Locate the cell with the specified text and output its (X, Y) center coordinate. 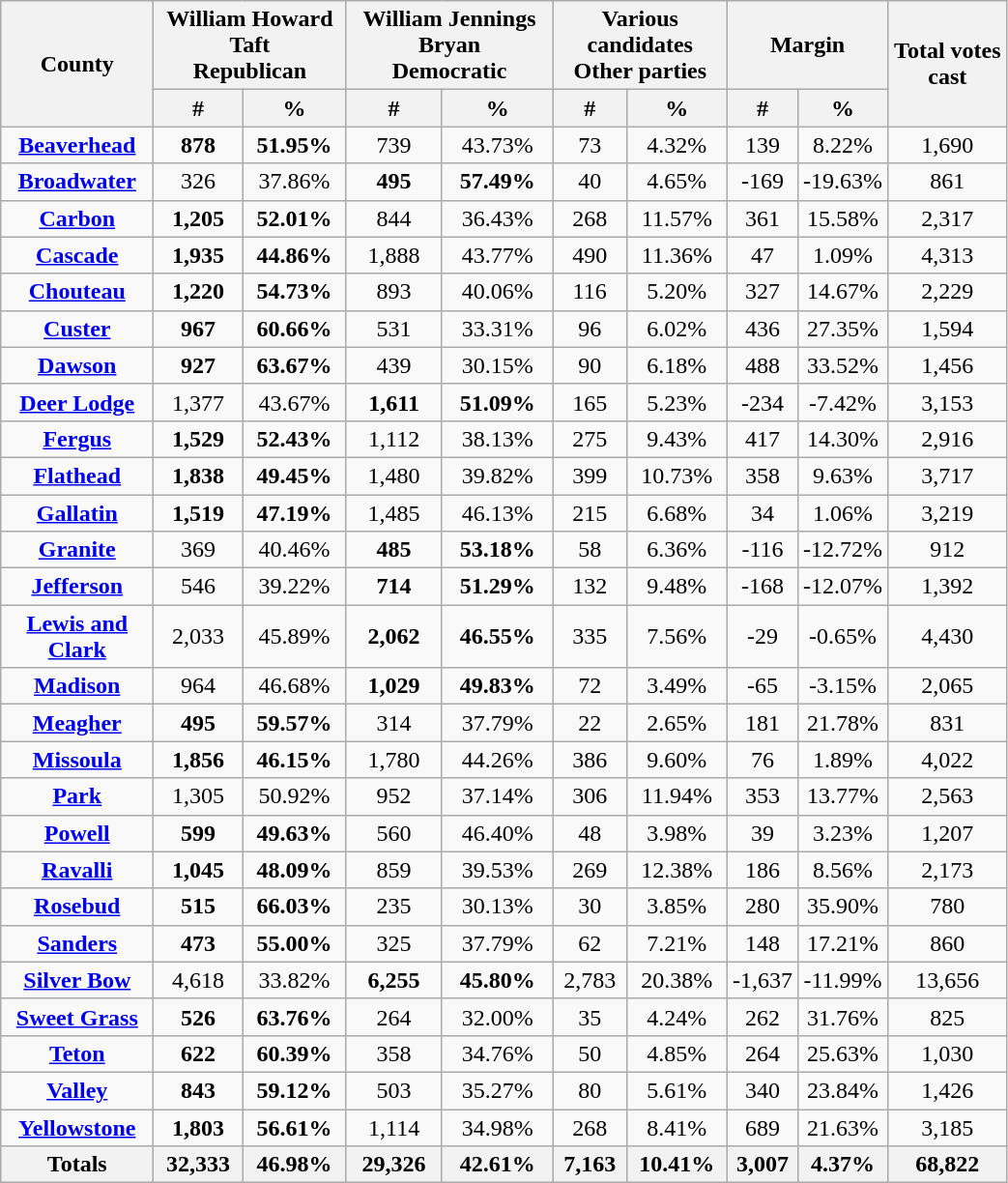
50.92% (294, 796)
39.22% (294, 587)
Valley (77, 1090)
43.77% (497, 255)
3,717 (947, 476)
531 (394, 329)
327 (762, 292)
4,313 (947, 255)
859 (394, 870)
1,690 (947, 145)
1,935 (198, 255)
325 (394, 943)
186 (762, 870)
6.36% (677, 550)
215 (590, 513)
843 (198, 1090)
3,185 (947, 1128)
269 (590, 870)
4,618 (198, 980)
7.21% (677, 943)
2,062 (394, 636)
165 (590, 402)
1,029 (394, 686)
1,529 (198, 439)
45.80% (497, 980)
4,022 (947, 760)
1,480 (394, 476)
Cascade (77, 255)
33.52% (843, 365)
893 (394, 292)
275 (590, 439)
32,333 (198, 1165)
1,030 (947, 1053)
1,426 (947, 1090)
5.20% (677, 292)
60.66% (294, 329)
46.13% (497, 513)
-29 (762, 636)
-3.15% (843, 686)
38.13% (497, 439)
13.77% (843, 796)
37.86% (294, 182)
689 (762, 1128)
33.31% (497, 329)
48 (590, 833)
181 (762, 723)
36.43% (497, 218)
48.09% (294, 870)
1,888 (394, 255)
4.32% (677, 145)
34.76% (497, 1053)
825 (947, 1017)
47 (762, 255)
386 (590, 760)
-7.42% (843, 402)
60.39% (294, 1053)
Dawson (77, 365)
6.18% (677, 365)
8.41% (677, 1128)
622 (198, 1053)
10.73% (677, 476)
3.49% (677, 686)
335 (590, 636)
1,594 (947, 329)
30 (590, 907)
66.03% (294, 907)
1,519 (198, 513)
-234 (762, 402)
1,305 (198, 796)
116 (590, 292)
30.13% (497, 907)
52.01% (294, 218)
515 (198, 907)
Deer Lodge (77, 402)
Jefferson (77, 587)
Various candidatesOther parties (640, 45)
44.86% (294, 255)
361 (762, 218)
1.89% (843, 760)
Fergus (77, 439)
1,377 (198, 402)
46.98% (294, 1165)
42.61% (497, 1165)
139 (762, 145)
Gallatin (77, 513)
1,485 (394, 513)
73 (590, 145)
44.26% (497, 760)
9.43% (677, 439)
8.22% (843, 145)
314 (394, 723)
3,007 (762, 1165)
6,255 (394, 980)
4.37% (843, 1165)
Broadwater (77, 182)
5.23% (677, 402)
21.63% (843, 1128)
11.94% (677, 796)
235 (394, 907)
927 (198, 365)
488 (762, 365)
15.58% (843, 218)
439 (394, 365)
861 (947, 182)
9.63% (843, 476)
2,783 (590, 980)
59.12% (294, 1090)
46.40% (497, 833)
3,219 (947, 513)
878 (198, 145)
-168 (762, 587)
Carbon (77, 218)
4.24% (677, 1017)
7,163 (590, 1165)
503 (394, 1090)
53.18% (497, 550)
63.67% (294, 365)
3.23% (843, 833)
1,205 (198, 218)
967 (198, 329)
34 (762, 513)
22 (590, 723)
Missoula (77, 760)
369 (198, 550)
43.67% (294, 402)
32.00% (497, 1017)
526 (198, 1017)
1,207 (947, 833)
Chouteau (77, 292)
31.76% (843, 1017)
49.63% (294, 833)
-0.65% (843, 636)
43.73% (497, 145)
Park (77, 796)
780 (947, 907)
Sanders (77, 943)
280 (762, 907)
1,611 (394, 402)
56.61% (294, 1128)
9.48% (677, 587)
1,114 (394, 1128)
-12.72% (843, 550)
72 (590, 686)
37.14% (497, 796)
436 (762, 329)
912 (947, 550)
30.15% (497, 365)
2,916 (947, 439)
1.06% (843, 513)
40.46% (294, 550)
306 (590, 796)
-169 (762, 182)
51.95% (294, 145)
63.76% (294, 1017)
50 (590, 1053)
-19.63% (843, 182)
Powell (77, 833)
3,153 (947, 402)
County (77, 64)
2,229 (947, 292)
Silver Bow (77, 980)
Totals (77, 1165)
417 (762, 439)
1,838 (198, 476)
46.15% (294, 760)
39.82% (497, 476)
21.78% (843, 723)
560 (394, 833)
11.57% (677, 218)
33.82% (294, 980)
17.21% (843, 943)
1,456 (947, 365)
William Jennings BryanDemocratic (449, 45)
13,656 (947, 980)
39 (762, 833)
45.89% (294, 636)
-11.99% (843, 980)
2,173 (947, 870)
Rosebud (77, 907)
49.45% (294, 476)
80 (590, 1090)
-65 (762, 686)
59.57% (294, 723)
35.27% (497, 1090)
11.36% (677, 255)
Margin (807, 45)
46.55% (497, 636)
739 (394, 145)
Beaverhead (77, 145)
Total votes cast (947, 64)
51.29% (497, 587)
2,563 (947, 796)
55.00% (294, 943)
57.49% (497, 182)
964 (198, 686)
326 (198, 182)
29,326 (394, 1165)
14.67% (843, 292)
485 (394, 550)
23.84% (843, 1090)
-116 (762, 550)
58 (590, 550)
1,780 (394, 760)
844 (394, 218)
51.09% (497, 402)
599 (198, 833)
47.19% (294, 513)
52.43% (294, 439)
40 (590, 182)
5.61% (677, 1090)
35 (590, 1017)
1.09% (843, 255)
473 (198, 943)
20.38% (677, 980)
1,045 (198, 870)
46.68% (294, 686)
9.60% (677, 760)
148 (762, 943)
12.38% (677, 870)
4.65% (677, 182)
-1,637 (762, 980)
490 (590, 255)
Ravalli (77, 870)
4,430 (947, 636)
2,033 (198, 636)
25.63% (843, 1053)
90 (590, 365)
40.06% (497, 292)
62 (590, 943)
353 (762, 796)
10.41% (677, 1165)
340 (762, 1090)
1,220 (198, 292)
3.85% (677, 907)
76 (762, 760)
27.35% (843, 329)
7.56% (677, 636)
546 (198, 587)
1,392 (947, 587)
8.56% (843, 870)
6.68% (677, 513)
6.02% (677, 329)
1,112 (394, 439)
2.65% (677, 723)
831 (947, 723)
2,317 (947, 218)
54.73% (294, 292)
35.90% (843, 907)
262 (762, 1017)
Teton (77, 1053)
3.98% (677, 833)
Granite (77, 550)
Sweet Grass (77, 1017)
132 (590, 587)
1,803 (198, 1128)
Meagher (77, 723)
2,065 (947, 686)
952 (394, 796)
14.30% (843, 439)
714 (394, 587)
860 (947, 943)
William Howard TaftRepublican (249, 45)
1,856 (198, 760)
34.98% (497, 1128)
Yellowstone (77, 1128)
39.53% (497, 870)
-12.07% (843, 587)
Madison (77, 686)
96 (590, 329)
4.85% (677, 1053)
68,822 (947, 1165)
399 (590, 476)
Flathead (77, 476)
49.83% (497, 686)
Lewis and Clark (77, 636)
Custer (77, 329)
